Output the [x, y] coordinate of the center of the cell containing the given text.  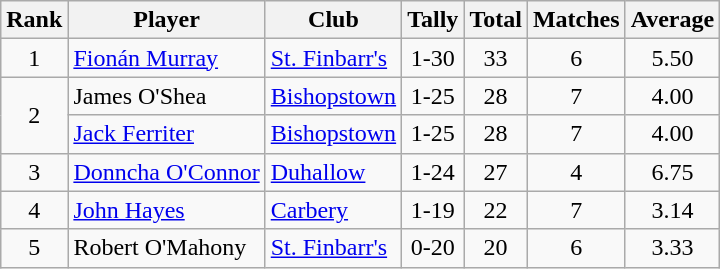
John Hayes [166, 210]
3.33 [672, 248]
3 [34, 172]
5 [34, 248]
Total [496, 20]
6.75 [672, 172]
Jack Ferriter [166, 134]
1-19 [433, 210]
2 [34, 115]
Tally [433, 20]
27 [496, 172]
Matches [576, 20]
22 [496, 210]
0-20 [433, 248]
Rank [34, 20]
1-24 [433, 172]
Robert O'Mahony [166, 248]
20 [496, 248]
33 [496, 58]
Duhallow [333, 172]
5.50 [672, 58]
Club [333, 20]
Donncha O'Connor [166, 172]
James O'Shea [166, 96]
1-30 [433, 58]
Player [166, 20]
Fionán Murray [166, 58]
Average [672, 20]
Carbery [333, 210]
1 [34, 58]
3.14 [672, 210]
